Output the (X, Y) coordinate of the center of the cell containing the given text.  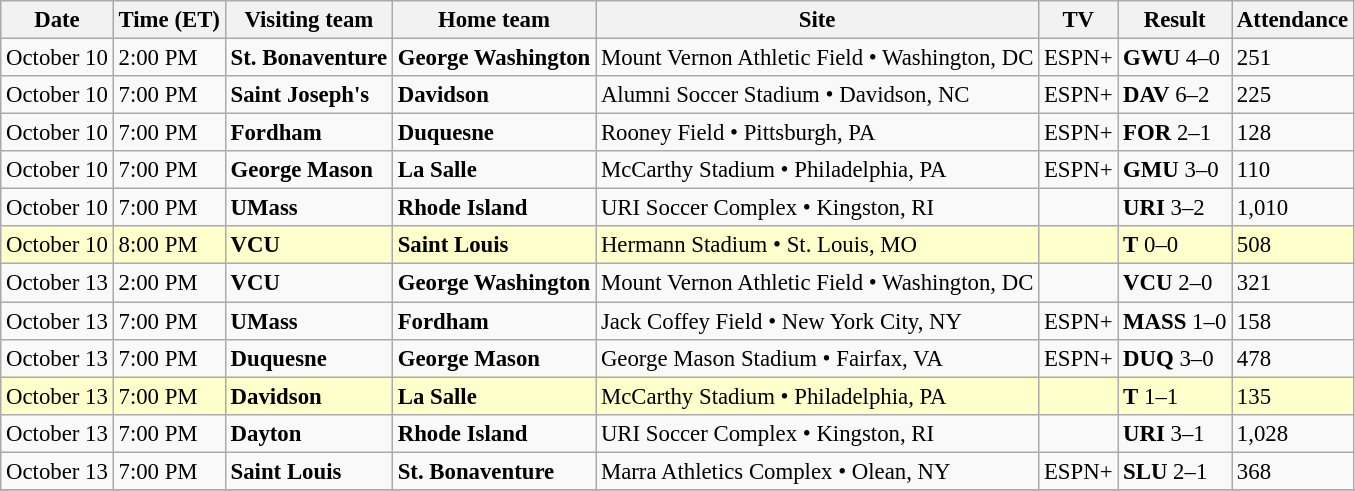
Jack Coffey Field • New York City, NY (818, 321)
Visiting team (308, 20)
368 (1293, 471)
T 1–1 (1175, 396)
George Mason Stadium • Fairfax, VA (818, 358)
GMU 3–0 (1175, 170)
Rooney Field • Pittsburgh, PA (818, 133)
Dayton (308, 433)
Result (1175, 20)
478 (1293, 358)
Marra Athletics Complex • Olean, NY (818, 471)
TV (1078, 20)
508 (1293, 245)
URI 3–1 (1175, 433)
MASS 1–0 (1175, 321)
128 (1293, 133)
158 (1293, 321)
Hermann Stadium • St. Louis, MO (818, 245)
Alumni Soccer Stadium • Davidson, NC (818, 95)
Saint Joseph's (308, 95)
Date (57, 20)
Time (ET) (169, 20)
GWU 4–0 (1175, 58)
225 (1293, 95)
DUQ 3–0 (1175, 358)
110 (1293, 170)
T 0–0 (1175, 245)
251 (1293, 58)
Attendance (1293, 20)
1,010 (1293, 208)
VCU 2–0 (1175, 283)
135 (1293, 396)
Home team (494, 20)
8:00 PM (169, 245)
DAV 6–2 (1175, 95)
1,028 (1293, 433)
URI 3–2 (1175, 208)
FOR 2–1 (1175, 133)
SLU 2–1 (1175, 471)
321 (1293, 283)
Site (818, 20)
